Identify which cell holds the provided text, then report its (x, y) central coordinate. 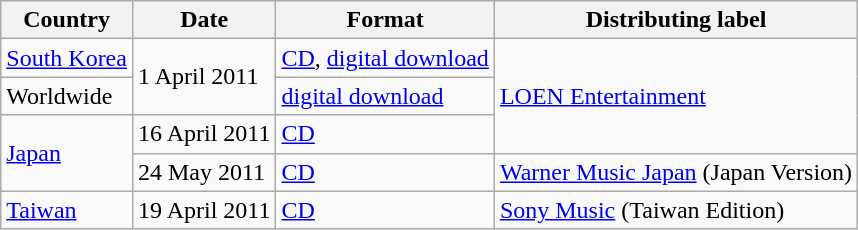
Format (385, 20)
24 May 2011 (204, 172)
digital download (385, 96)
LOEN Entertainment (676, 96)
Worldwide (67, 96)
1 April 2011 (204, 77)
Country (67, 20)
Japan (67, 153)
19 April 2011 (204, 210)
Warner Music Japan (Japan Version) (676, 172)
16 April 2011 (204, 134)
Date (204, 20)
Taiwan (67, 210)
South Korea (67, 58)
Sony Music (Taiwan Edition) (676, 210)
CD, digital download (385, 58)
Distributing label (676, 20)
